Extract the (X, Y) coordinate from the center of the cell holding the provided text.  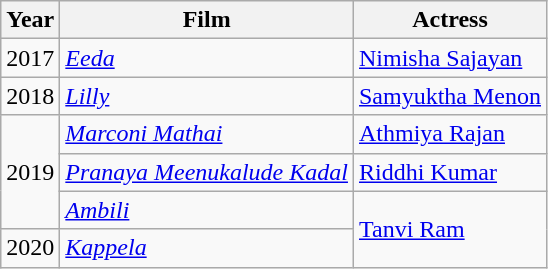
Ambili (207, 210)
2020 (30, 248)
Lilly (207, 96)
2017 (30, 58)
2018 (30, 96)
Eeda (207, 58)
Riddhi Kumar (450, 172)
2019 (30, 172)
Kappela (207, 248)
Athmiya Rajan (450, 134)
Pranaya Meenukalude Kadal (207, 172)
Samyuktha Menon (450, 96)
Film (207, 20)
Nimisha Sajayan (450, 58)
Actress (450, 20)
Marconi Mathai (207, 134)
Tanvi Ram (450, 229)
Year (30, 20)
